Scan for the cell matching the given text and deliver its [X, Y] coordinate at center. 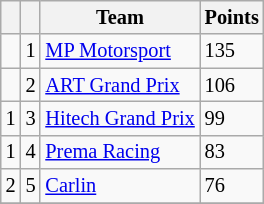
135 [232, 51]
Team [120, 17]
Prema Racing [120, 152]
Carlin [120, 186]
Points [232, 17]
MP Motorsport [120, 51]
106 [232, 85]
3 [31, 118]
76 [232, 186]
99 [232, 118]
5 [31, 186]
ART Grand Prix [120, 85]
4 [31, 152]
83 [232, 152]
Hitech Grand Prix [120, 118]
